Extract the [X, Y] coordinate from the center of the cell holding the provided text.  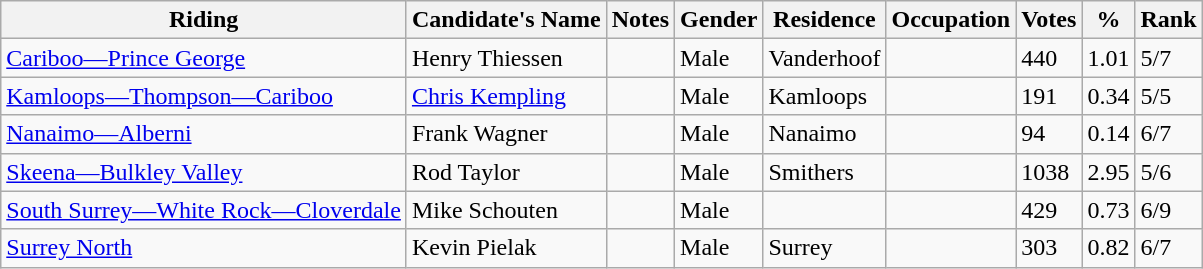
Gender [719, 20]
Vanderhoof [824, 58]
Votes [1049, 20]
1.01 [1108, 58]
Kamloops—Thompson—Cariboo [204, 96]
Notes [640, 20]
Skeena—Bulkley Valley [204, 172]
94 [1049, 134]
Candidate's Name [506, 20]
5/7 [1168, 58]
Frank Wagner [506, 134]
303 [1049, 248]
Cariboo—Prince George [204, 58]
Nanaimo [824, 134]
South Surrey—White Rock—Cloverdale [204, 210]
Chris Kempling [506, 96]
1038 [1049, 172]
Smithers [824, 172]
5/6 [1168, 172]
191 [1049, 96]
2.95 [1108, 172]
6/9 [1168, 210]
Surrey North [204, 248]
% [1108, 20]
Rank [1168, 20]
0.34 [1108, 96]
Kevin Pielak [506, 248]
Kamloops [824, 96]
0.82 [1108, 248]
Henry Thiessen [506, 58]
Occupation [951, 20]
Surrey [824, 248]
0.73 [1108, 210]
Rod Taylor [506, 172]
429 [1049, 210]
0.14 [1108, 134]
5/5 [1168, 96]
Riding [204, 20]
440 [1049, 58]
Mike Schouten [506, 210]
Residence [824, 20]
Nanaimo—Alberni [204, 134]
